Output the [x, y] coordinate of the center of the cell containing the given text.  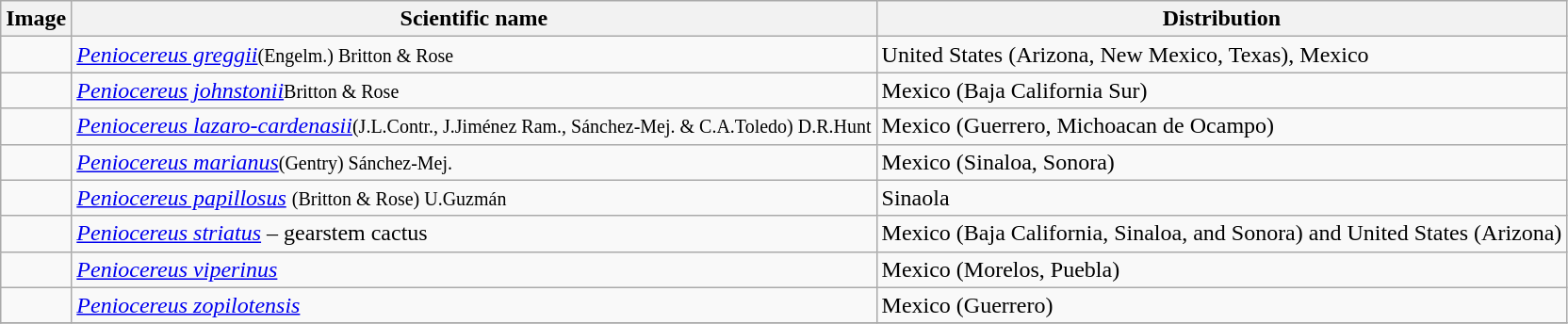
Peniocereus lazaro-cardenasii(J.L.Contr., J.Jiménez Ram., Sánchez-Mej. & C.A.Toledo) D.R.Hunt [474, 126]
Scientific name [474, 19]
Mexico (Guerrero, Michoacan de Ocampo) [1221, 126]
Mexico (Sinaloa, Sonora) [1221, 162]
Mexico (Baja California Sur) [1221, 90]
Peniocereus greggii(Engelm.) Britton & Rose [474, 55]
Image [36, 19]
United States (Arizona, New Mexico, Texas), Mexico [1221, 55]
Peniocereus johnstoniiBritton & Rose [474, 90]
Peniocereus viperinus [474, 269]
Mexico (Morelos, Puebla) [1221, 269]
Sinaola [1221, 198]
Peniocereus zopilotensis [474, 305]
Mexico (Guerrero) [1221, 305]
Peniocereus striatus – gearstem cactus [474, 234]
Peniocereus marianus(Gentry) Sánchez-Mej. [474, 162]
Mexico (Baja California, Sinaloa, and Sonora) and United States (Arizona) [1221, 234]
Peniocereus papillosus (Britton & Rose) U.Guzmán [474, 198]
Distribution [1221, 19]
